Determine the (x, y) coordinate at the center of the cell enclosing the given text.  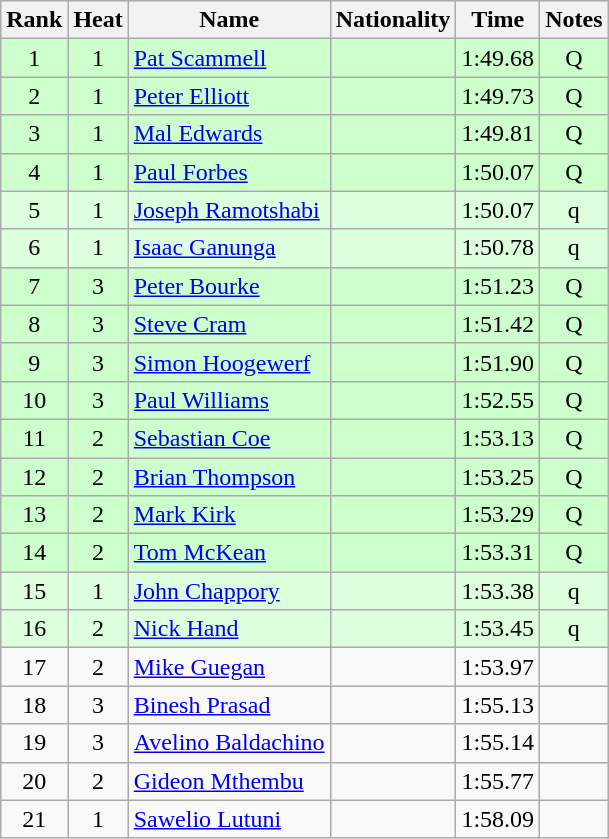
Rank (34, 20)
Simon Hoogewerf (229, 362)
John Chappory (229, 591)
1:51.23 (498, 286)
1:49.68 (498, 58)
Mike Guegan (229, 667)
6 (34, 248)
1:53.31 (498, 553)
Nick Hand (229, 629)
1:55.13 (498, 705)
1:52.55 (498, 400)
17 (34, 667)
1:49.81 (498, 134)
Mal Edwards (229, 134)
Sawelio Lutuni (229, 819)
13 (34, 515)
18 (34, 705)
1:53.45 (498, 629)
1:51.90 (498, 362)
Isaac Ganunga (229, 248)
20 (34, 781)
11 (34, 438)
Heat (98, 20)
Sebastian Coe (229, 438)
15 (34, 591)
10 (34, 400)
14 (34, 553)
1:58.09 (498, 819)
Gideon Mthembu (229, 781)
1:55.77 (498, 781)
21 (34, 819)
1:49.73 (498, 96)
Paul Forbes (229, 172)
12 (34, 477)
8 (34, 324)
16 (34, 629)
1:53.29 (498, 515)
4 (34, 172)
1:55.14 (498, 743)
Paul Williams (229, 400)
Brian Thompson (229, 477)
Steve Cram (229, 324)
Avelino Baldachino (229, 743)
Name (229, 20)
7 (34, 286)
5 (34, 210)
Pat Scammell (229, 58)
1:53.97 (498, 667)
1:53.13 (498, 438)
1:53.38 (498, 591)
Time (498, 20)
Binesh Prasad (229, 705)
Peter Bourke (229, 286)
Mark Kirk (229, 515)
19 (34, 743)
Tom McKean (229, 553)
1:53.25 (498, 477)
Peter Elliott (229, 96)
Joseph Ramotshabi (229, 210)
9 (34, 362)
Nationality (393, 20)
Notes (574, 20)
1:51.42 (498, 324)
1:50.78 (498, 248)
